Pinpoint the cell where the given text exists, returning its [X, Y] midpoint coordinate. 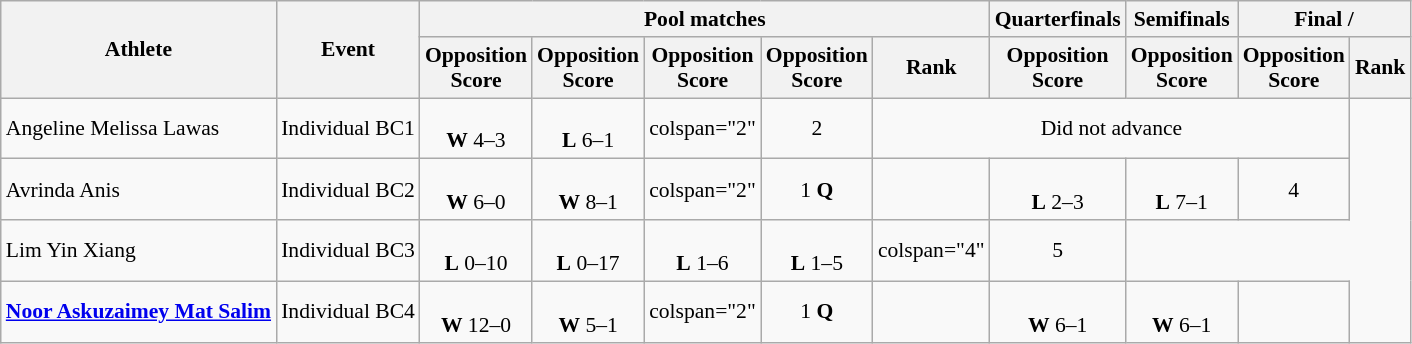
L 1–6 [702, 250]
W 12–0 [476, 312]
Individual BC2 [348, 190]
5 [1058, 250]
Final / [1324, 19]
Athlete [138, 50]
Quarterfinals [1058, 19]
Individual BC4 [348, 312]
L 7–1 [1182, 190]
Did not advance [1112, 128]
W 4–3 [476, 128]
W 6–0 [476, 190]
L 2–3 [1058, 190]
2 [817, 128]
Avrinda Anis [138, 190]
L 1–5 [817, 250]
L 0–17 [588, 250]
L 0–10 [476, 250]
Individual BC3 [348, 250]
W 5–1 [588, 312]
W 8–1 [588, 190]
Pool matches [705, 19]
Semifinals [1182, 19]
Noor Askuzaimey Mat Salim [138, 312]
Event [348, 50]
L 6–1 [588, 128]
Angeline Melissa Lawas [138, 128]
colspan="4" [932, 250]
4 [1294, 190]
Individual BC1 [348, 128]
Lim Yin Xiang [138, 250]
